Search for the cell housing the specified text and yield its [x, y] center coordinate. 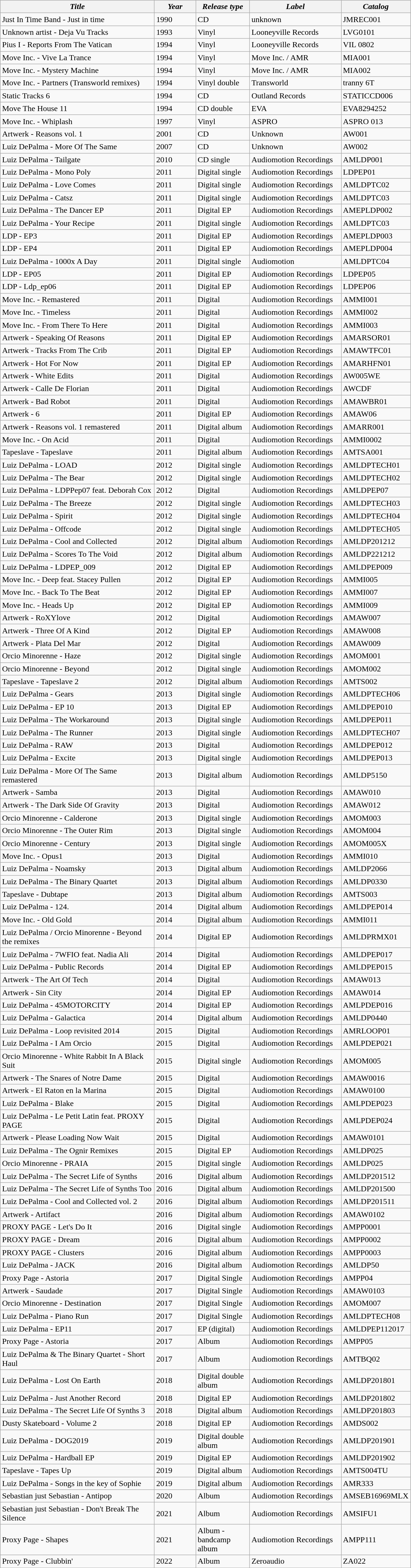
AMLPDEP024 [376, 1121]
AMAW0100 [376, 1091]
CD double [223, 108]
AMSIFU1 [376, 1513]
AMOM004 [376, 831]
Move Inc. - Partners (Transworld remixes) [78, 83]
AMLDPTECH03 [376, 503]
AMEPLDP003 [376, 236]
Luiz DePalma - Scores To The Void [78, 554]
Luiz DePalma - LDPPep07 feat. Deborah Cox [78, 490]
AMAW06 [376, 414]
AMLDPEP017 [376, 954]
Artwerk - Samba [78, 793]
EVA8294252 [376, 108]
PROXY PAGE - Clusters [78, 1253]
AMMI002 [376, 312]
Move Inc. - From There To Here [78, 325]
AMARR001 [376, 427]
Artwerk - 6 [78, 414]
Luiz DePalma - More Of The Same [78, 147]
Luiz DePalma - Noamsky [78, 869]
AMR333 [376, 1483]
AMLDPEP012 [376, 745]
Luiz DePalma - The Secret Life Of Synths 3 [78, 1410]
2010 [175, 160]
unknown [295, 19]
Album - bandcamp album [223, 1540]
AMPP0003 [376, 1253]
Artwerk - Calle De Florian [78, 389]
AWCDF [376, 389]
Artwerk - The Art Of Tech [78, 980]
AMLDPTECH08 [376, 1316]
AMLDPTECH02 [376, 478]
AW002 [376, 147]
AMLDP201212 [376, 541]
Orcio Minorenne - Calderone [78, 818]
Artwerk - Plata Del Mar [78, 643]
AMLDPEP013 [376, 758]
Move Inc. - Mystery Machine [78, 70]
AMLDPTECH05 [376, 529]
AMLDP0440 [376, 1018]
Tapeslave - Tapeslave 2 [78, 681]
Move Inc. - Opus1 [78, 856]
Luiz DePalma - The Dancer EP [78, 210]
Orcio Minorenne - Destination [78, 1303]
Move Inc. - Deep feat. Stacey Pullen [78, 580]
Artwerk - The Snares of Notre Dame [78, 1078]
LDP - EP05 [78, 274]
2001 [175, 134]
AMMI001 [376, 299]
AMPP0001 [376, 1227]
2022 [175, 1561]
AMLDP0330 [376, 882]
Artwerk - Please Loading Now Wait [78, 1138]
STATICCD006 [376, 96]
LDP - EP3 [78, 236]
Luiz DePalma / Orcio Minorenne - Beyond the remixes [78, 937]
Luiz DePalma - 1000x A Day [78, 261]
AMDS002 [376, 1423]
AMLPDEP021 [376, 1043]
AMAW012 [376, 805]
Luiz DePalma - Loop revisited 2014 [78, 1031]
AMAW008 [376, 631]
AMLDPTECH04 [376, 516]
AMEPLDP004 [376, 249]
Luiz DePalma - 7WFIO feat. Nadia Ali [78, 954]
AMLDPEP015 [376, 967]
Artwerk - Speaking Of Reasons [78, 338]
Luiz DePalma - The Runner [78, 732]
LDPEP05 [376, 274]
Luiz DePalma - EP 10 [78, 707]
AMTS004TU [376, 1471]
Artwerk - White Edits [78, 376]
AMLDP201801 [376, 1380]
AMPP111 [376, 1540]
AMSEB16969MLX [376, 1496]
1997 [175, 121]
Luiz DePalma - Offcode [78, 529]
Move Inc. - On Acid [78, 440]
AMARHFN01 [376, 363]
Audiomotion [295, 261]
AMAWTFC01 [376, 350]
Move Inc. - Back To The Beat [78, 592]
Dusty Skateboard - Volume 2 [78, 1423]
AMLDPRMX01 [376, 937]
Artwerk - Three Of A Kind [78, 631]
AMLPDEP016 [376, 1005]
Move The House 11 [78, 108]
Artwerk - Hot For Now [78, 363]
AMTS002 [376, 681]
AMAW014 [376, 993]
AMLDPEP009 [376, 567]
LVG0101 [376, 32]
AMEPLDP002 [376, 210]
Luiz DePalma - RAW [78, 745]
Luiz DePalma - The Breeze [78, 503]
Luiz DePalma - Public Records [78, 967]
AMLDP2066 [376, 869]
AMMI010 [376, 856]
Luiz DePalma - The Ognir Remixes [78, 1150]
AMAW0101 [376, 1138]
Move Inc. - Heads Up [78, 605]
Luiz DePalma - EP11 [78, 1329]
AMLDPTC04 [376, 261]
AMLDP5150 [376, 775]
Luiz DePalma - Love Comes [78, 185]
2020 [175, 1496]
Orcio Minorenne - PRAIA [78, 1163]
AMPP0002 [376, 1240]
Move Inc. - Vive La Trance [78, 58]
MIA001 [376, 58]
Artwerk - Bad Robot [78, 401]
Luiz DePalma - Blake [78, 1103]
AMLDP201500 [376, 1189]
AMLDP201512 [376, 1176]
Luiz DePalma - The Binary Quartet [78, 882]
Artwerk - Sin City [78, 993]
Sebastian just Sebastian - Antipop [78, 1496]
AMAW0102 [376, 1214]
AMLDPTECH06 [376, 694]
LDPEP01 [376, 172]
Transworld [295, 83]
Artwerk - Reasons vol. 1 [78, 134]
Just In Time Band - Just in time [78, 19]
Orcio Minorenne - Haze [78, 656]
CD single [223, 160]
Luiz DePalma - Galactica [78, 1018]
Artwerk - Reasons vol. 1 remastered [78, 427]
AMOM005X [376, 843]
VIL 0802 [376, 45]
Artwerk - Saudade [78, 1291]
AMOM005 [376, 1060]
Move Inc. - Remastered [78, 299]
Luiz DePalma - The Secret Life of Synths [78, 1176]
LDPEP06 [376, 287]
AMAW013 [376, 980]
Tapeslave - Tapeslave [78, 452]
AMMI009 [376, 605]
AMLDP50 [376, 1265]
AMLDP201803 [376, 1410]
AW001 [376, 134]
tranny 6T [376, 83]
Outland Records [295, 96]
LDP - Ldp_ep06 [78, 287]
AMLDPEP07 [376, 490]
Luiz DePalma - Spirit [78, 516]
AMAW0016 [376, 1078]
Tapeslave - Dubtape [78, 894]
ASPRO [295, 121]
Artwerk - Tracks From The Crib [78, 350]
Luiz DePalma - The Secret Life of Synths Too [78, 1189]
ZA022 [376, 1561]
Artwerk - RoXYlove [78, 618]
PROXY PAGE - Let's Do It [78, 1227]
Unknown artist - Deja Vu Tracks [78, 32]
AMTBQ02 [376, 1359]
PROXY PAGE - Dream [78, 1240]
Luiz DePalma - More Of The Same remastered [78, 775]
AMLDP201901 [376, 1441]
1993 [175, 32]
Luiz DePalma - Tailgate [78, 160]
Luiz DePalma - JACK [78, 1265]
AMLDP001 [376, 160]
Proxy Page - Shapes [78, 1540]
AMAW0103 [376, 1291]
AMRLOOP01 [376, 1031]
Year [175, 7]
AMOM003 [376, 818]
EVA [295, 108]
Zeroaudio [295, 1561]
AMLDPEP112017 [376, 1329]
Release type [223, 7]
Luiz DePalma - 124. [78, 907]
Artwerk - El Raton en la Marina [78, 1091]
AMAW007 [376, 618]
Luiz DePalma - I Am Orcio [78, 1043]
JMREC001 [376, 19]
AMLDPTECH01 [376, 465]
AMLPDEP023 [376, 1103]
AMLDPEP011 [376, 720]
Label [295, 7]
AMAW009 [376, 643]
AMLDP201511 [376, 1201]
AMOM002 [376, 669]
AMOM001 [376, 656]
Luiz DePalma - Piano Run [78, 1316]
Artwerk - The Dark Side Of Gravity [78, 805]
Luiz DePalma - The Bear [78, 478]
Sebastian just Sebastian - Don't Break The Silence [78, 1513]
LDP - EP4 [78, 249]
Orcio Minorenne - White Rabbit In A Black Suit [78, 1060]
Move Inc. - Timeless [78, 312]
Proxy Page - Clubbin' [78, 1561]
AMLDPTC02 [376, 185]
Orcio Minorenne - Century [78, 843]
Static Tracks 6 [78, 96]
AMMI003 [376, 325]
AMAWBR01 [376, 401]
Luiz DePalma - 45MOTORCITY [78, 1005]
Luiz DePalma - Your Recipe [78, 223]
Luiz DePalma - Songs in the key of Sophie [78, 1483]
AMLDPEP010 [376, 707]
EP (digital) [223, 1329]
AMOM007 [376, 1303]
Artwerk - Artifact [78, 1214]
Luiz DePalma - LOAD [78, 465]
Move Inc. - Old Gold [78, 920]
Pius I - Reports From The Vatican [78, 45]
Luiz DePalma - Catsz [78, 198]
Move Inc. - Whiplash [78, 121]
AMLDP201902 [376, 1458]
AMMI007 [376, 592]
AMMI011 [376, 920]
Vinyl double [223, 83]
Luiz DePalma - Hardball EP [78, 1458]
AMLDP221212 [376, 554]
Orcio Minorenne - Beyond [78, 669]
AMARSOR01 [376, 338]
ASPRO 013 [376, 121]
Luiz DePalma - Cool and Collected vol. 2 [78, 1201]
AMMI0002 [376, 440]
Luiz DePalma - The Workaround [78, 720]
Luiz DePalma - Cool and Collected [78, 541]
Luiz DePalma - DOG2019 [78, 1441]
Luiz DePalma - LDPEP_009 [78, 567]
AMPP04 [376, 1278]
1990 [175, 19]
Orcio Minorenne - The Outer Rim [78, 831]
AMLDPTECH07 [376, 732]
AW005WE [376, 376]
AMTS003 [376, 894]
Luiz DePalma - Gears [78, 694]
Luiz DePalma - Just Another Record [78, 1398]
AMAW010 [376, 793]
AMMI005 [376, 580]
Title [78, 7]
AMLDP201802 [376, 1398]
Catalog [376, 7]
Luiz DePalma - Lost On Earth [78, 1380]
AMTSA001 [376, 452]
MIA002 [376, 70]
Luiz DePalma - Le Petit Latin feat. PROXY PAGE [78, 1121]
AMLDPEP014 [376, 907]
Luiz DePalma - Mono Poly [78, 172]
Tapeslave - Tapes Up [78, 1471]
2007 [175, 147]
Luiz DePalma & The Binary Quartet - Short Haul [78, 1359]
AMPP05 [376, 1342]
Luiz DePalma - Excite [78, 758]
